Capture the cell that displays the provided text and extract its (x, y) central coordinate. 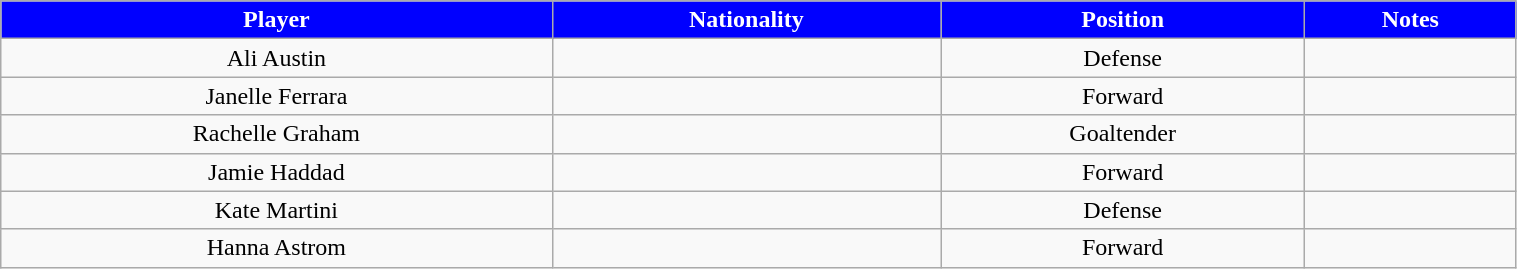
Hanna Astrom (276, 248)
Kate Martini (276, 210)
Nationality (746, 20)
Goaltender (1123, 134)
Jamie Haddad (276, 172)
Rachelle Graham (276, 134)
Player (276, 20)
Janelle Ferrara (276, 96)
Notes (1410, 20)
Ali Austin (276, 58)
Position (1123, 20)
